Find where the given text appears and provide that cell's center as [x, y] coordinate. 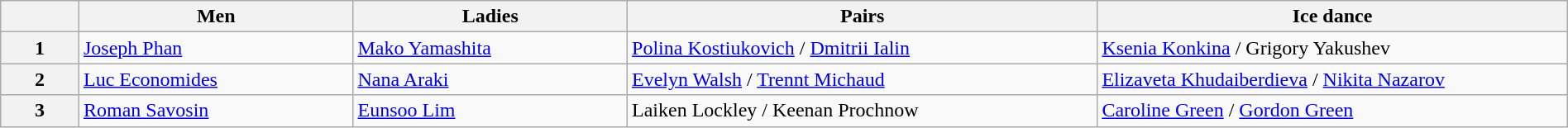
Luc Economides [216, 79]
Eunsoo Lim [490, 111]
Men [216, 17]
Elizaveta Khudaiberdieva / Nikita Nazarov [1332, 79]
Pairs [863, 17]
Ladies [490, 17]
2 [40, 79]
3 [40, 111]
Laiken Lockley / Keenan Prochnow [863, 111]
Nana Araki [490, 79]
Caroline Green / Gordon Green [1332, 111]
Polina Kostiukovich / Dmitrii Ialin [863, 48]
Roman Savosin [216, 111]
Evelyn Walsh / Trennt Michaud [863, 79]
Mako Yamashita [490, 48]
1 [40, 48]
Joseph Phan [216, 48]
Ice dance [1332, 17]
Ksenia Konkina / Grigory Yakushev [1332, 48]
